Detect which cell encompasses the target text, then output its [X, Y] center coordinate. 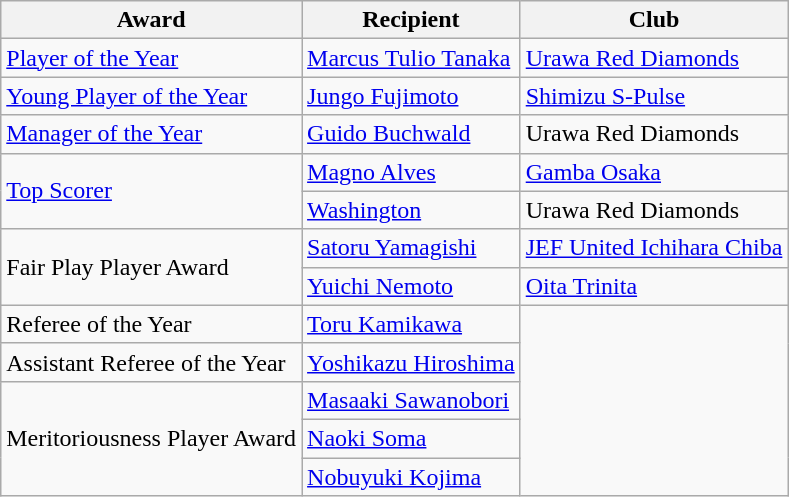
Fair Play Player Award [152, 267]
Top Scorer [152, 191]
Shimizu S-Pulse [654, 96]
Player of the Year [152, 58]
Referee of the Year [152, 324]
Satoru Yamagishi [412, 248]
JEF United Ichihara Chiba [654, 248]
Nobuyuki Kojima [412, 477]
Masaaki Sawanobori [412, 400]
Assistant Referee of the Year [152, 362]
Award [152, 20]
Recipient [412, 20]
Naoki Soma [412, 438]
Meritoriousness Player Award [152, 438]
Yoshikazu Hiroshima [412, 362]
Manager of the Year [152, 134]
Magno Alves [412, 172]
Yuichi Nemoto [412, 286]
Toru Kamikawa [412, 324]
Washington [412, 210]
Oita Trinita [654, 286]
Jungo Fujimoto [412, 96]
Club [654, 20]
Marcus Tulio Tanaka [412, 58]
Guido Buchwald [412, 134]
Young Player of the Year [152, 96]
Gamba Osaka [654, 172]
